Provide the (X, Y) coordinate of the cell's center where the given text is located.  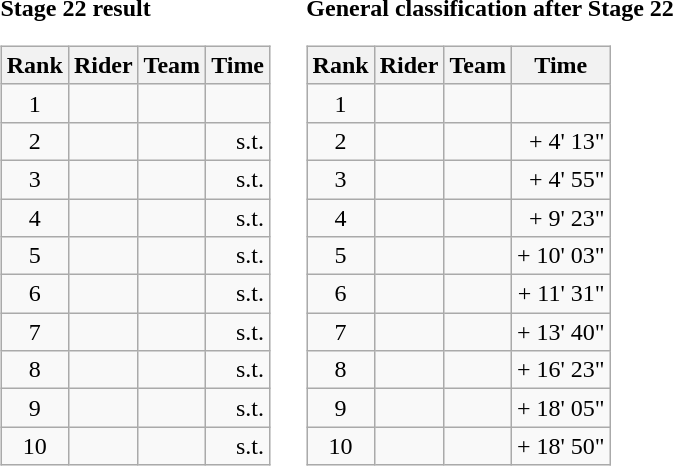
+ 18' 50" (560, 446)
+ 4' 55" (560, 179)
+ 11' 31" (560, 294)
+ 13' 40" (560, 332)
+ 18' 05" (560, 408)
+ 16' 23" (560, 370)
+ 4' 13" (560, 141)
+ 10' 03" (560, 256)
+ 9' 23" (560, 217)
